Search for the cell housing the specified text and yield its (X, Y) center coordinate. 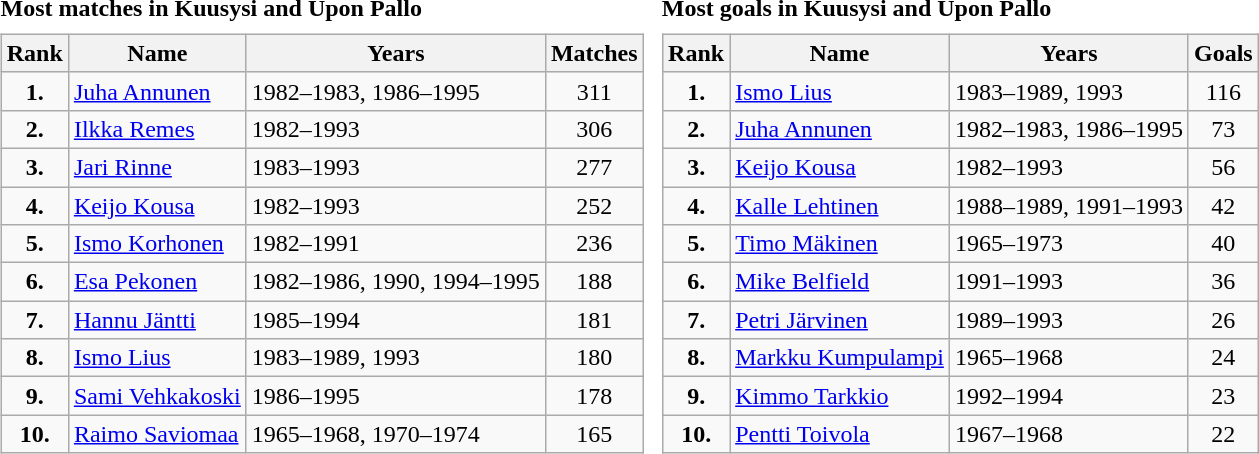
56 (1223, 167)
Goals (1223, 53)
1965–1968 (1068, 358)
181 (594, 320)
165 (594, 434)
1992–1994 (1068, 396)
Kimmo Tarkkio (840, 396)
Kalle Lehtinen (840, 205)
1965–1968, 1970–1974 (396, 434)
1991–1993 (1068, 282)
1989–1993 (1068, 320)
252 (594, 205)
236 (594, 244)
24 (1223, 358)
306 (594, 129)
1986–1995 (396, 396)
22 (1223, 434)
Raimo Saviomaa (157, 434)
1982–1986, 1990, 1994–1995 (396, 282)
73 (1223, 129)
23 (1223, 396)
1985–1994 (396, 320)
Ismo Korhonen (157, 244)
Mike Belfield (840, 282)
1988–1989, 1991–1993 (1068, 205)
Markku Kumpulampi (840, 358)
Ilkka Remes (157, 129)
1967–1968 (1068, 434)
40 (1223, 244)
Sami Vehkakoski (157, 396)
188 (594, 282)
1982–1991 (396, 244)
1983–1993 (396, 167)
1965–1973 (1068, 244)
Pentti Toivola (840, 434)
178 (594, 396)
277 (594, 167)
Matches (594, 53)
Hannu Jäntti (157, 320)
Esa Pekonen (157, 282)
180 (594, 358)
26 (1223, 320)
311 (594, 91)
116 (1223, 91)
Jari Rinne (157, 167)
36 (1223, 282)
Timo Mäkinen (840, 244)
42 (1223, 205)
Petri Järvinen (840, 320)
